Extract the [x, y] coordinate from the center of the cell holding the provided text.  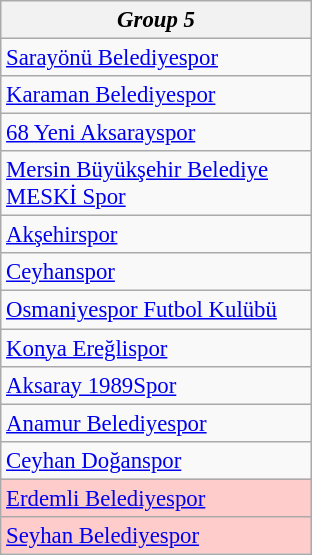
Mersin Büyükşehir Belediye MESKİ Spor [156, 184]
68 Yeni Aksarayspor [156, 133]
Ceyhan Doğanspor [156, 460]
Group 5 [156, 20]
Seyhan Belediyespor [156, 536]
Ceyhanspor [156, 273]
Aksaray 1989Spor [156, 385]
Osmaniyespor Futbol Kulübü [156, 310]
Erdemli Belediyespor [156, 498]
Karaman Belediyespor [156, 95]
Akşehirspor [156, 235]
Konya Ereğlispor [156, 348]
Anamur Belediyespor [156, 423]
Sarayönü Belediyespor [156, 58]
